Return [x, y] of the center of cell containing provided text 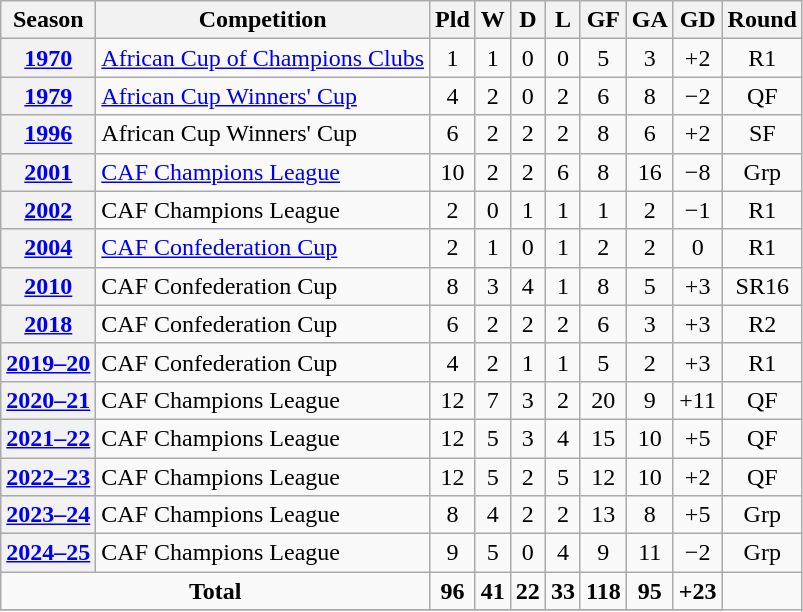
2022–23 [48, 477]
41 [492, 591]
−1 [698, 210]
GA [650, 20]
2010 [48, 286]
1996 [48, 134]
2021–22 [48, 438]
2023–24 [48, 515]
Total [216, 591]
95 [650, 591]
L [562, 20]
15 [603, 438]
2018 [48, 324]
−8 [698, 172]
1979 [48, 96]
2024–25 [48, 553]
96 [453, 591]
2019–20 [48, 362]
GF [603, 20]
1970 [48, 58]
W [492, 20]
118 [603, 591]
11 [650, 553]
2002 [48, 210]
16 [650, 172]
Pld [453, 20]
Competition [263, 20]
33 [562, 591]
SR16 [762, 286]
+11 [698, 400]
D [528, 20]
African Cup of Champions Clubs [263, 58]
Round [762, 20]
2020–21 [48, 400]
7 [492, 400]
13 [603, 515]
22 [528, 591]
Season [48, 20]
2004 [48, 248]
GD [698, 20]
SF [762, 134]
2001 [48, 172]
+23 [698, 591]
R2 [762, 324]
20 [603, 400]
